Return (X, Y) of the center of cell containing provided text 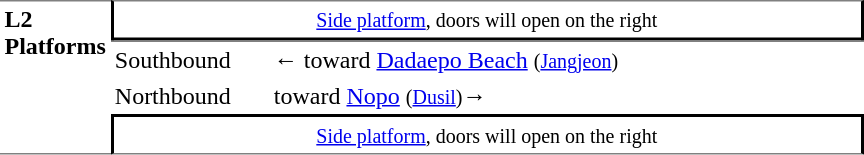
Southbound (190, 59)
Northbound (190, 96)
toward Nopo (Dusil)→ (566, 96)
← toward Dadaepo Beach (Jangjeon) (566, 59)
L2Platforms (55, 77)
